Capture the cell that displays the provided text and extract its (X, Y) central coordinate. 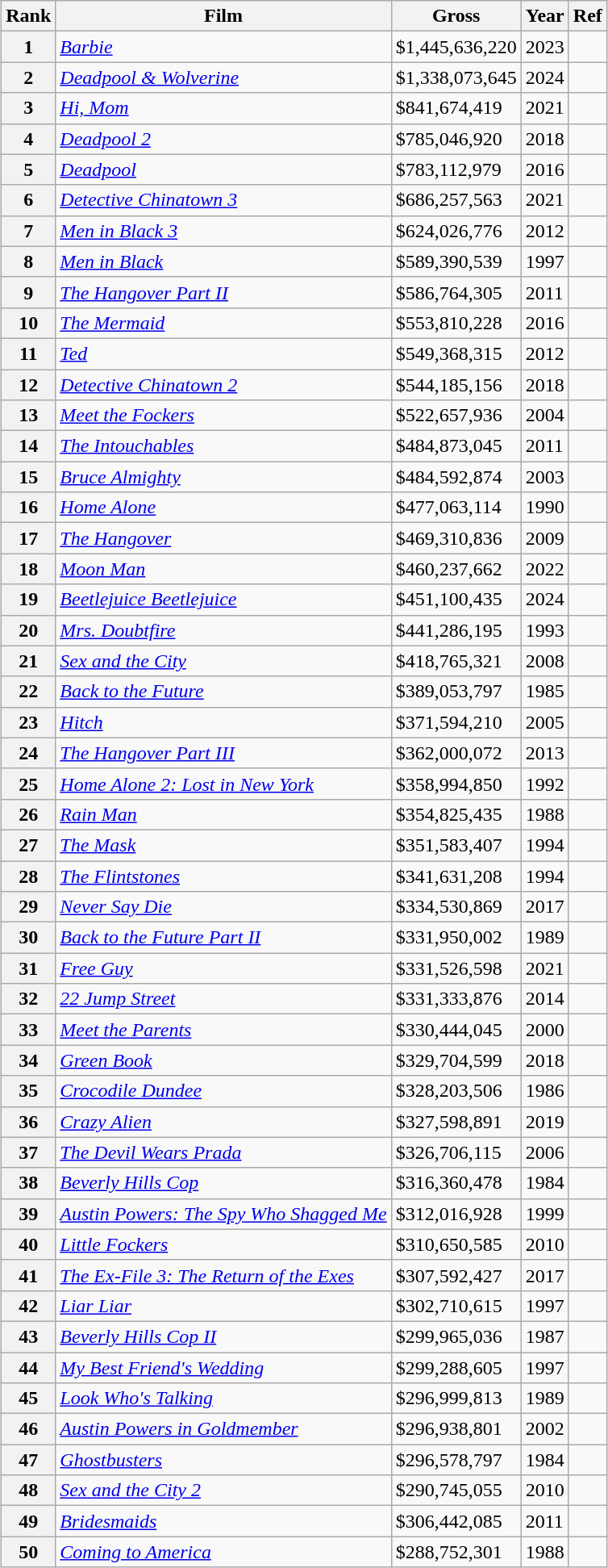
38 (29, 1183)
11 (29, 353)
$328,203,506 (456, 1091)
40 (29, 1244)
2005 (545, 722)
$327,598,891 (456, 1122)
Film (223, 16)
Back to the Future (223, 692)
1992 (545, 784)
The Hangover Part III (223, 753)
44 (29, 1368)
Deadpool & Wolverine (223, 77)
Austin Powers: The Spy Who Shagged Me (223, 1214)
$460,237,662 (456, 569)
Bridesmaids (223, 1521)
37 (29, 1152)
$371,594,210 (456, 722)
$362,000,072 (456, 753)
$469,310,836 (456, 538)
16 (29, 508)
27 (29, 845)
20 (29, 630)
35 (29, 1091)
$586,764,305 (456, 292)
$312,016,928 (456, 1214)
26 (29, 814)
14 (29, 446)
Meet the Fockers (223, 416)
$389,053,797 (456, 692)
5 (29, 169)
Beetlejuice Beetlejuice (223, 600)
41 (29, 1275)
7 (29, 231)
31 (29, 968)
Deadpool 2 (223, 139)
$549,368,315 (456, 353)
2002 (545, 1429)
$484,873,045 (456, 446)
15 (29, 477)
24 (29, 753)
$316,360,478 (456, 1183)
$331,333,876 (456, 999)
30 (29, 938)
The Intouchables (223, 446)
2000 (545, 1030)
2008 (545, 661)
The Flintstones (223, 876)
$290,745,055 (456, 1491)
$1,445,636,220 (456, 47)
45 (29, 1399)
$306,442,085 (456, 1521)
Home Alone 2: Lost in New York (223, 784)
Free Guy (223, 968)
18 (29, 569)
Liar Liar (223, 1306)
Ghostbusters (223, 1460)
22 Jump Street (223, 999)
2019 (545, 1122)
The Mask (223, 845)
Rain Man (223, 814)
Men in Black (223, 261)
Home Alone (223, 508)
Little Fockers (223, 1244)
$441,286,195 (456, 630)
2022 (545, 569)
Detective Chinatown 3 (223, 200)
$418,765,321 (456, 661)
$310,650,585 (456, 1244)
$484,592,874 (456, 477)
6 (29, 200)
$451,100,435 (456, 600)
$544,185,156 (456, 385)
23 (29, 722)
4 (29, 139)
3 (29, 108)
10 (29, 323)
Gross (456, 16)
13 (29, 416)
22 (29, 692)
9 (29, 292)
The Hangover (223, 538)
1985 (545, 692)
Crazy Alien (223, 1122)
2004 (545, 416)
$288,752,301 (456, 1552)
1999 (545, 1214)
Crocodile Dundee (223, 1091)
1993 (545, 630)
21 (29, 661)
Ref (587, 16)
Sex and the City 2 (223, 1491)
Deadpool (223, 169)
2023 (545, 47)
$358,994,850 (456, 784)
29 (29, 907)
49 (29, 1521)
Austin Powers in Goldmember (223, 1429)
$296,578,797 (456, 1460)
$296,938,801 (456, 1429)
The Mermaid (223, 323)
2013 (545, 753)
$326,706,115 (456, 1152)
47 (29, 1460)
$1,338,073,645 (456, 77)
1990 (545, 508)
$307,592,427 (456, 1275)
$589,390,539 (456, 261)
$477,063,114 (456, 508)
33 (29, 1030)
$783,112,979 (456, 169)
Moon Man (223, 569)
Sex and the City (223, 661)
48 (29, 1491)
My Best Friend's Wedding (223, 1368)
Hi, Mom (223, 108)
25 (29, 784)
2014 (545, 999)
Rank (29, 16)
Hitch (223, 722)
Ted (223, 353)
$686,257,563 (456, 200)
$329,704,599 (456, 1060)
$331,950,002 (456, 938)
Bruce Almighty (223, 477)
Green Book (223, 1060)
Beverly Hills Cop II (223, 1336)
28 (29, 876)
The Devil Wears Prada (223, 1152)
$302,710,615 (456, 1306)
Back to the Future Part II (223, 938)
The Hangover Part II (223, 292)
Beverly Hills Cop (223, 1183)
$624,026,776 (456, 231)
1986 (545, 1091)
$785,046,920 (456, 139)
$354,825,435 (456, 814)
$331,526,598 (456, 968)
Men in Black 3 (223, 231)
$841,674,419 (456, 108)
$522,657,936 (456, 416)
42 (29, 1306)
8 (29, 261)
2006 (545, 1152)
12 (29, 385)
46 (29, 1429)
39 (29, 1214)
19 (29, 600)
Barbie (223, 47)
34 (29, 1060)
$296,999,813 (456, 1399)
1987 (545, 1336)
1 (29, 47)
$553,810,228 (456, 323)
Look Who's Talking (223, 1399)
$334,530,869 (456, 907)
Year (545, 16)
Mrs. Doubtfire (223, 630)
Coming to America (223, 1552)
2 (29, 77)
$299,288,605 (456, 1368)
32 (29, 999)
36 (29, 1122)
$341,631,208 (456, 876)
43 (29, 1336)
Never Say Die (223, 907)
$299,965,036 (456, 1336)
2003 (545, 477)
$351,583,407 (456, 845)
Detective Chinatown 2 (223, 385)
17 (29, 538)
Meet the Parents (223, 1030)
50 (29, 1552)
The Ex-File 3: The Return of the Exes (223, 1275)
2009 (545, 538)
$330,444,045 (456, 1030)
